Locate the cell with the specified text and output its [X, Y] center coordinate. 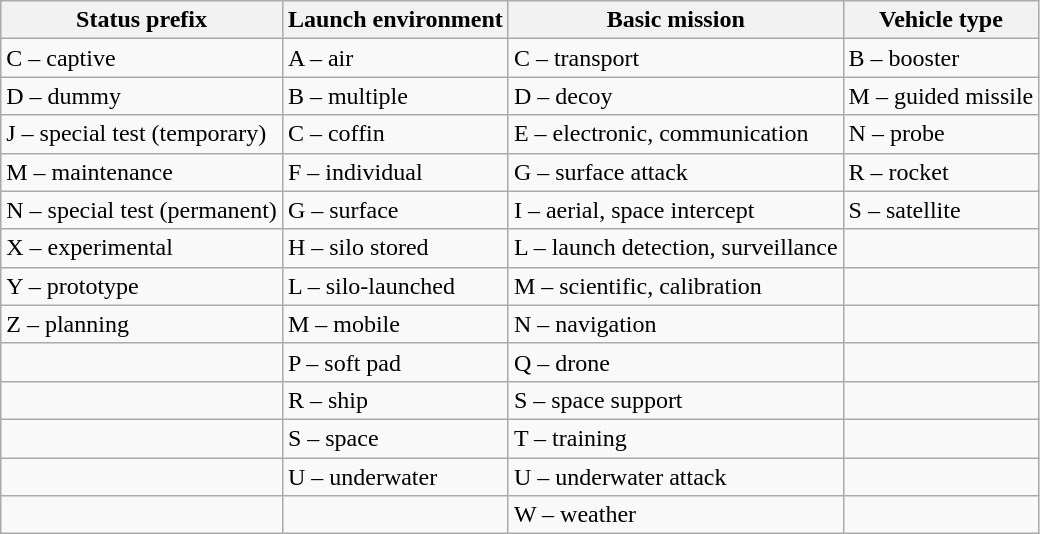
C – transport [676, 58]
W – weather [676, 515]
F – individual [395, 172]
C – captive [142, 58]
Status prefix [142, 20]
N – navigation [676, 324]
G – surface attack [676, 172]
N – probe [941, 134]
H – silo stored [395, 248]
L – silo-launched [395, 286]
T – training [676, 438]
R – rocket [941, 172]
P – soft pad [395, 362]
A – air [395, 58]
E – electronic, communication [676, 134]
M – scientific, calibration [676, 286]
Z – planning [142, 324]
Basic mission [676, 20]
B – multiple [395, 96]
B – booster [941, 58]
M – mobile [395, 324]
X – experimental [142, 248]
C – coffin [395, 134]
G – surface [395, 210]
L – launch detection, surveillance [676, 248]
M – maintenance [142, 172]
S – space support [676, 400]
D – decoy [676, 96]
D – dummy [142, 96]
J – special test (temporary) [142, 134]
S – space [395, 438]
M – guided missile [941, 96]
Launch environment [395, 20]
Vehicle type [941, 20]
Q – drone [676, 362]
I – aerial, space intercept [676, 210]
Y – prototype [142, 286]
U – underwater [395, 477]
N – special test (permanent) [142, 210]
R – ship [395, 400]
U – underwater attack [676, 477]
S – satellite [941, 210]
